Pinpoint the cell where the given text exists, returning its (x, y) midpoint coordinate. 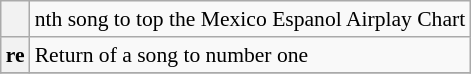
nth song to top the Mexico Espanol Airplay Chart (250, 19)
Return of a song to number one (250, 55)
re (16, 55)
